Determine the (x, y) coordinate at the center of the cell enclosing the given text.  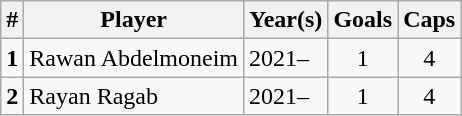
Year(s) (286, 20)
Caps (430, 20)
Rayan Ragab (134, 96)
Rawan Abdelmoneim (134, 58)
Player (134, 20)
Goals (363, 20)
# (12, 20)
2 (12, 96)
